Pinpoint the cell where the given text exists, returning its (x, y) midpoint coordinate. 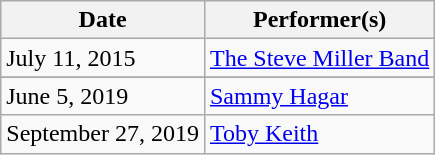
Date (103, 20)
July 11, 2015 (103, 58)
September 27, 2019 (103, 134)
Toby Keith (319, 134)
Performer(s) (319, 20)
June 5, 2019 (103, 96)
The Steve Miller Band (319, 58)
Sammy Hagar (319, 96)
